Provide the (x, y) coordinate of the cell's center where the given text is located.  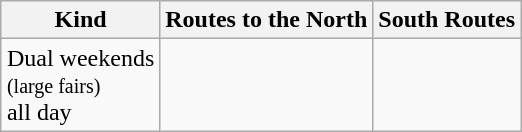
Kind (80, 20)
Routes to the North (266, 20)
South Routes (447, 20)
Dual weekends (large fairs) all day (80, 85)
